Identify which cell holds the provided text, then report its [x, y] central coordinate. 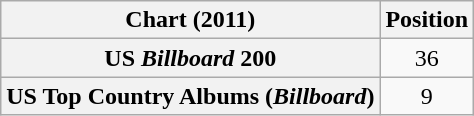
US Top Country Albums (Billboard) [190, 96]
Chart (2011) [190, 20]
36 [427, 58]
Position [427, 20]
9 [427, 96]
US Billboard 200 [190, 58]
